Identify which cell holds the provided text, then report its [x, y] central coordinate. 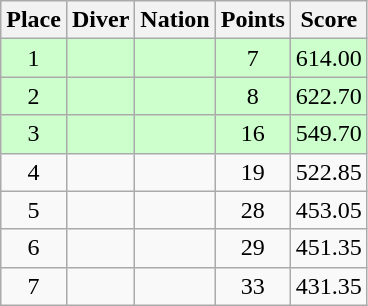
Diver [100, 20]
622.70 [328, 96]
Nation [175, 20]
Score [328, 20]
431.35 [328, 286]
453.05 [328, 210]
19 [252, 172]
29 [252, 248]
3 [34, 134]
1 [34, 58]
8 [252, 96]
Place [34, 20]
28 [252, 210]
33 [252, 286]
Points [252, 20]
16 [252, 134]
4 [34, 172]
5 [34, 210]
522.85 [328, 172]
2 [34, 96]
614.00 [328, 58]
6 [34, 248]
451.35 [328, 248]
549.70 [328, 134]
